From the cell containing the given text, extract its center point as [x, y] coordinate. 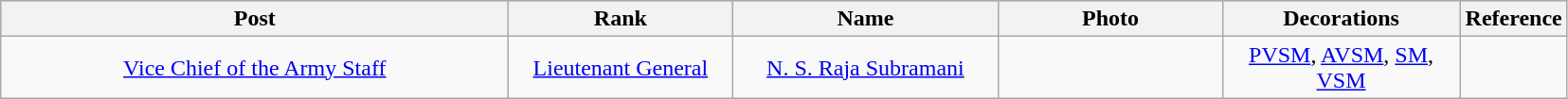
Decorations [1342, 19]
Name [866, 19]
N. S. Raja Subramani [866, 68]
Rank [621, 19]
Vice Chief of the Army Staff [255, 68]
Post [255, 19]
Reference [1514, 19]
Lieutenant General [621, 68]
Photo [1110, 19]
PVSM, AVSM, SM, VSM [1342, 68]
